Pinpoint the cell where the given text exists, returning its [X, Y] midpoint coordinate. 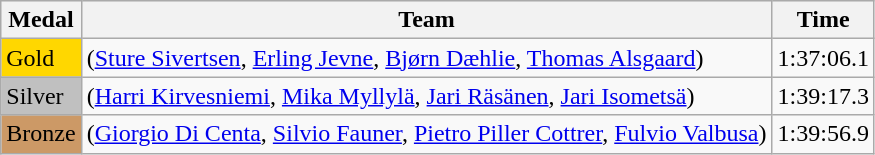
Time [823, 20]
1:39:17.3 [823, 96]
1:39:56.9 [823, 134]
Gold [41, 58]
(Harri Kirvesniemi, Mika Myllylä, Jari Räsänen, Jari Isometsä) [426, 96]
(Sture Sivertsen, Erling Jevne, Bjørn Dæhlie, Thomas Alsgaard) [426, 58]
Medal [41, 20]
Silver [41, 96]
Bronze [41, 134]
(Giorgio Di Centa, Silvio Fauner, Pietro Piller Cottrer, Fulvio Valbusa) [426, 134]
1:37:06.1 [823, 58]
Team [426, 20]
